Search for the cell housing the specified text and yield its (X, Y) center coordinate. 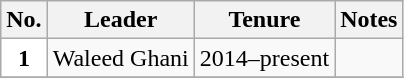
Leader (120, 20)
Waleed Ghani (120, 58)
2014–present (264, 58)
1 (24, 58)
Tenure (264, 20)
No. (24, 20)
Notes (369, 20)
